Provide the (X, Y) coordinate of the cell's center where the given text is located.  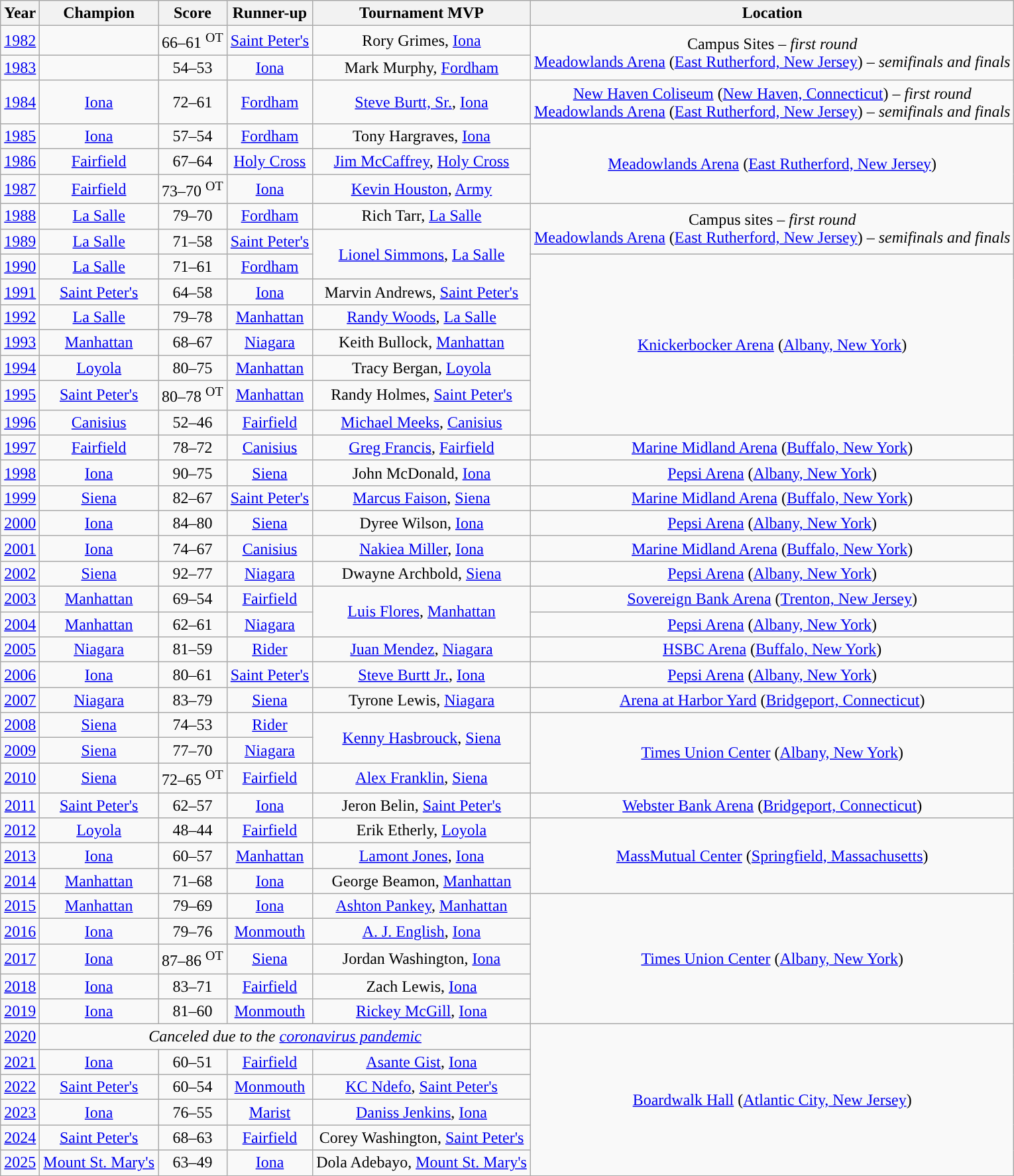
2022 (20, 1087)
1997 (20, 447)
Meadowlands Arena (East Rutherford, New Jersey) (772, 163)
2025 (20, 1163)
71–68 (193, 881)
Mount St. Mary's (99, 1163)
63–49 (193, 1163)
1999 (20, 498)
Erik Etherly, Loyola (422, 831)
54–53 (193, 68)
2003 (20, 599)
81–59 (193, 650)
Dyree Wilson, Iona (422, 523)
Randy Woods, La Salle (422, 317)
2009 (20, 750)
Steve Burtt Jr., Iona (422, 675)
2008 (20, 725)
1986 (20, 162)
57–54 (193, 136)
2005 (20, 650)
90–75 (193, 473)
60–57 (193, 856)
1987 (20, 190)
Zach Lewis, Iona (422, 986)
Keith Bullock, Manhattan (422, 342)
Tracy Bergan, Loyola (422, 368)
Score (193, 13)
2023 (20, 1112)
Asante Gist, Iona (422, 1062)
Alex Franklin, Siena (422, 778)
2007 (20, 700)
67–64 (193, 162)
2002 (20, 574)
60–54 (193, 1087)
John McDonald, Iona (422, 473)
74–67 (193, 548)
Rory Grimes, Iona (422, 41)
79–70 (193, 216)
Canceled due to the coronavirus pandemic (285, 1037)
2017 (20, 959)
Knickerbocker Arena (Albany, New York) (772, 345)
87–86 OT (193, 959)
Marcus Faison, Siena (422, 498)
71–61 (193, 266)
2013 (20, 856)
Dola Adebayo, Mount St. Mary's (422, 1163)
84–80 (193, 523)
83–71 (193, 986)
Jim McCaffrey, Holy Cross (422, 162)
Daniss Jenkins, Iona (422, 1112)
1989 (20, 241)
2015 (20, 906)
Tony Hargraves, Iona (422, 136)
KC Ndefo, Saint Peter's (422, 1087)
Corey Washington, Saint Peter's (422, 1138)
Luis Flores, Manhattan (422, 612)
1990 (20, 266)
2004 (20, 624)
71–58 (193, 241)
Dwayne Archbold, Siena (422, 574)
72–65 OT (193, 778)
60–51 (193, 1062)
Ashton Pankey, Manhattan (422, 906)
Michael Meeks, Canisius (422, 422)
1982 (20, 41)
Mark Murphy, Fordham (422, 68)
Arena at Harbor Yard (Bridgeport, Connecticut) (772, 700)
2020 (20, 1037)
82–67 (193, 498)
1992 (20, 317)
1998 (20, 473)
2021 (20, 1062)
1996 (20, 422)
2001 (20, 548)
Tyrone Lewis, Niagara (422, 700)
Rickey McGill, Iona (422, 1012)
1983 (20, 68)
HSBC Arena (Buffalo, New York) (772, 650)
72–61 (193, 102)
Nakiea Miller, Iona (422, 548)
Year (20, 13)
68–63 (193, 1138)
Sovereign Bank Arena (Trenton, New Jersey) (772, 599)
1993 (20, 342)
1995 (20, 395)
Kevin Houston, Army (422, 190)
Marvin Andrews, Saint Peter's (422, 292)
83–79 (193, 700)
66–61 OT (193, 41)
80–75 (193, 368)
Lionel Simmons, La Salle (422, 254)
2010 (20, 778)
Boardwalk Hall (Atlantic City, New Jersey) (772, 1100)
Campus sites – first roundMeadowlands Arena (East Rutherford, New Jersey) – semifinals and finals (772, 229)
2011 (20, 805)
MassMutual Center (Springfield, Massachusetts) (772, 856)
80–78 OT (193, 395)
64–58 (193, 292)
48–44 (193, 831)
2018 (20, 986)
79–76 (193, 931)
2016 (20, 931)
Jeron Belin, Saint Peter's (422, 805)
62–61 (193, 624)
Campus Sites – first roundMeadowlands Arena (East Rutherford, New Jersey) – semifinals and finals (772, 53)
Greg Francis, Fairfield (422, 447)
69–54 (193, 599)
79–69 (193, 906)
Juan Mendez, Niagara (422, 650)
2024 (20, 1138)
68–67 (193, 342)
Rich Tarr, La Salle (422, 216)
76–55 (193, 1112)
Tournament MVP (422, 13)
Randy Holmes, Saint Peter's (422, 395)
2006 (20, 675)
77–70 (193, 750)
52–46 (193, 422)
2012 (20, 831)
1984 (20, 102)
Webster Bank Arena (Bridgeport, Connecticut) (772, 805)
92–77 (193, 574)
George Beamon, Manhattan (422, 881)
Jordan Washington, Iona (422, 959)
Kenny Hasbrouck, Siena (422, 738)
Lamont Jones, Iona (422, 856)
Marist (269, 1112)
1985 (20, 136)
62–57 (193, 805)
1991 (20, 292)
1988 (20, 216)
New Haven Coliseum (New Haven, Connecticut) – first roundMeadowlands Arena (East Rutherford, New Jersey) – semifinals and finals (772, 102)
Runner-up (269, 13)
A. J. English, Iona (422, 931)
Steve Burtt, Sr., Iona (422, 102)
73–70 OT (193, 190)
81–60 (193, 1012)
2000 (20, 523)
78–72 (193, 447)
Holy Cross (269, 162)
74–53 (193, 725)
2014 (20, 881)
Location (772, 13)
80–61 (193, 675)
2019 (20, 1012)
1994 (20, 368)
Champion (99, 13)
79–78 (193, 317)
